Determine the [x, y] coordinate at the center of the cell enclosing the given text.  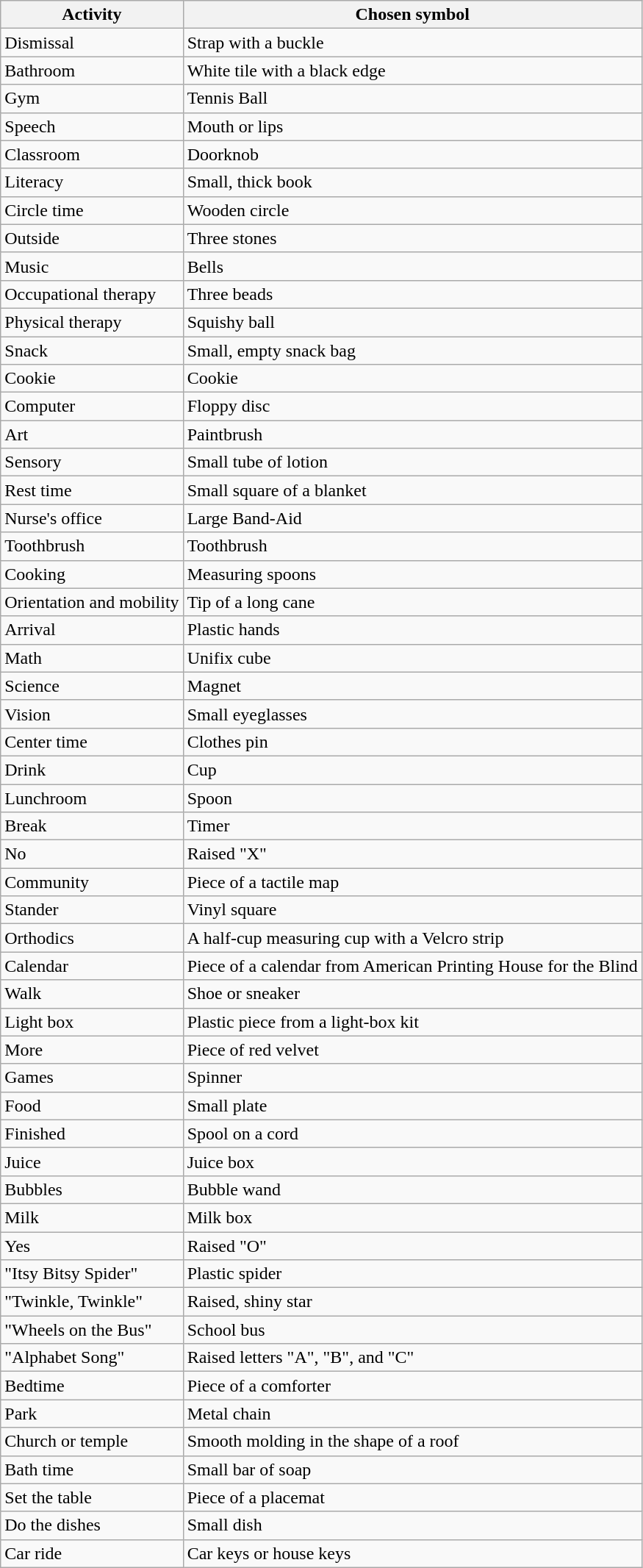
Small bar of soap [412, 1469]
Spool on a cord [412, 1134]
Classroom [92, 154]
Light box [92, 1022]
Set the table [92, 1497]
Cup [412, 770]
Arrival [92, 630]
Gym [92, 99]
Circle time [92, 210]
Measuring spoons [412, 574]
Cooking [92, 574]
Calendar [92, 966]
Finished [92, 1134]
Games [92, 1078]
Car ride [92, 1553]
Nurse's office [92, 518]
Bubble wand [412, 1189]
Tennis Ball [412, 99]
Plastic spider [412, 1274]
Clothes pin [412, 742]
Physical therapy [92, 322]
Outside [92, 238]
Timer [412, 826]
Music [92, 266]
More [92, 1050]
Three beads [412, 294]
Raised "X" [412, 854]
Chosen symbol [412, 15]
Large Band-Aid [412, 518]
Park [92, 1414]
"Wheels on the Bus" [92, 1330]
Smooth molding in the shape of a roof [412, 1442]
Break [92, 826]
Small, thick book [412, 182]
Small eyeglasses [412, 714]
Plastic hands [412, 630]
Snack [92, 351]
"Alphabet Song" [92, 1358]
Small square of a blanket [412, 490]
Mouth or lips [412, 126]
Small tube of lotion [412, 462]
No [92, 854]
Shoe or sneaker [412, 994]
Juice [92, 1161]
Spoon [412, 798]
Raised letters "A", "B", and "C" [412, 1358]
Church or temple [92, 1442]
Lunchroom [92, 798]
Rest time [92, 490]
School bus [412, 1330]
Stander [92, 910]
Piece of a calendar from American Printing House for the Blind [412, 966]
Small, empty snack bag [412, 351]
Walk [92, 994]
Speech [92, 126]
Piece of a comforter [412, 1386]
"Itsy Bitsy Spider" [92, 1274]
Bathroom [92, 71]
Paintbrush [412, 434]
Doorknob [412, 154]
Bedtime [92, 1386]
Piece of a placemat [412, 1497]
Car keys or house keys [412, 1553]
A half-cup measuring cup with a Velcro strip [412, 938]
Vision [92, 714]
Unifix cube [412, 658]
Bells [412, 266]
Plastic piece from a light-box kit [412, 1022]
Activity [92, 15]
White tile with a black edge [412, 71]
Small plate [412, 1106]
Bubbles [92, 1189]
Small dish [412, 1525]
Floppy disc [412, 407]
Do the dishes [92, 1525]
Metal chain [412, 1414]
Math [92, 658]
Orthodics [92, 938]
Piece of a tactile map [412, 882]
Art [92, 434]
Juice box [412, 1161]
Science [92, 686]
Raised "O" [412, 1246]
Tip of a long cane [412, 602]
Drink [92, 770]
Magnet [412, 686]
Orientation and mobility [92, 602]
Milk box [412, 1217]
"Twinkle, Twinkle" [92, 1302]
Strap with a buckle [412, 43]
Community [92, 882]
Dismissal [92, 43]
Center time [92, 742]
Squishy ball [412, 322]
Sensory [92, 462]
Bath time [92, 1469]
Yes [92, 1246]
Three stones [412, 238]
Computer [92, 407]
Food [92, 1106]
Piece of red velvet [412, 1050]
Vinyl square [412, 910]
Milk [92, 1217]
Literacy [92, 182]
Wooden circle [412, 210]
Spinner [412, 1078]
Raised, shiny star [412, 1302]
Occupational therapy [92, 294]
